Capture the cell that displays the provided text and extract its (X, Y) central coordinate. 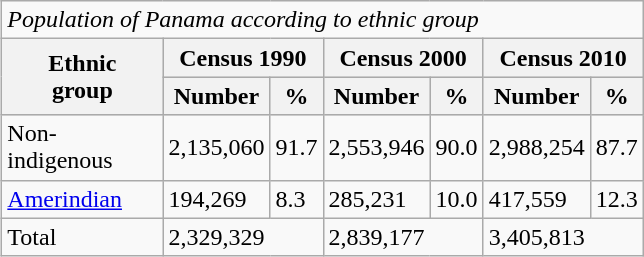
2,988,254 (536, 148)
91.7 (296, 148)
Census 2000 (403, 58)
10.0 (456, 199)
Total (82, 237)
Population of Panama according to ethnic group (322, 20)
Amerindian (82, 199)
90.0 (456, 148)
2,135,060 (216, 148)
2,839,177 (403, 237)
194,269 (216, 199)
8.3 (296, 199)
12.3 (616, 199)
3,405,813 (563, 237)
2,553,946 (376, 148)
87.7 (616, 148)
285,231 (376, 199)
Ethnicgroup (82, 77)
Census 2010 (563, 58)
Census 1990 (243, 58)
417,559 (536, 199)
Non-indigenous (82, 148)
2,329,329 (243, 237)
